From the cell containing the given text, extract its center point as [X, Y] coordinate. 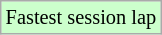
Fastest session lap [81, 17]
